Determine the [X, Y] coordinate at the center of the cell enclosing the given text.  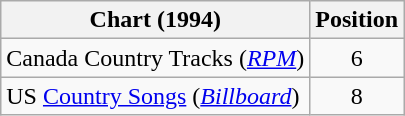
Position [357, 20]
US Country Songs (Billboard) [156, 96]
8 [357, 96]
Chart (1994) [156, 20]
Canada Country Tracks (RPM) [156, 58]
6 [357, 58]
